Determine the (X, Y) coordinate at the center of the cell enclosing the given text.  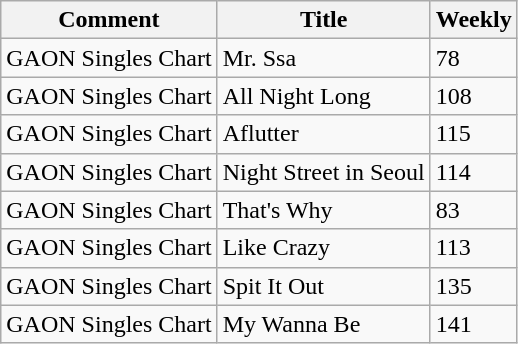
Aflutter (324, 134)
Like Crazy (324, 248)
113 (474, 248)
Comment (109, 20)
78 (474, 58)
That's Why (324, 210)
83 (474, 210)
Weekly (474, 20)
Title (324, 20)
141 (474, 324)
Spit It Out (324, 286)
115 (474, 134)
My Wanna Be (324, 324)
All Night Long (324, 96)
114 (474, 172)
135 (474, 286)
Night Street in Seoul (324, 172)
Mr. Ssa (324, 58)
108 (474, 96)
